Determine the (X, Y) coordinate at the center of the cell enclosing the given text.  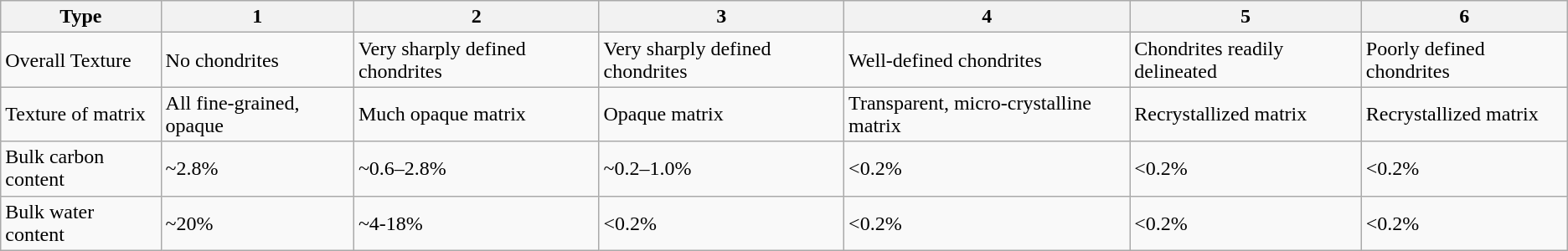
Type (80, 17)
Overall Texture (80, 60)
1 (257, 17)
~4-18% (476, 223)
Transparent, micro-crystalline matrix (987, 114)
No chondrites (257, 60)
Chondrites readily delineated (1246, 60)
6 (1464, 17)
Bulk carbon content (80, 169)
Well-defined chondrites (987, 60)
Poorly defined chondrites (1464, 60)
~0.2–1.0% (722, 169)
~20% (257, 223)
5 (1246, 17)
Opaque matrix (722, 114)
All fine-grained, opaque (257, 114)
Bulk water content (80, 223)
~2.8% (257, 169)
Much opaque matrix (476, 114)
~0.6–2.8% (476, 169)
3 (722, 17)
Texture of matrix (80, 114)
2 (476, 17)
4 (987, 17)
